Scan for the cell matching the given text and deliver its [x, y] coordinate at center. 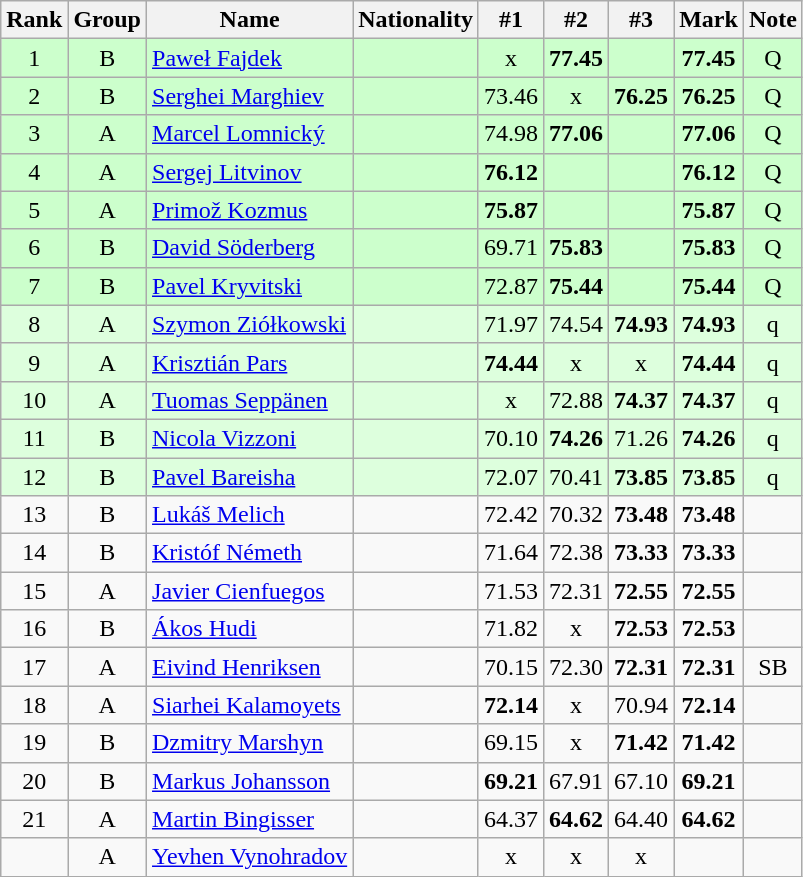
11 [34, 438]
71.64 [510, 553]
72.42 [510, 515]
12 [34, 477]
Primož Kozmus [250, 210]
14 [34, 553]
16 [34, 629]
SB [772, 667]
19 [34, 743]
72.30 [576, 667]
20 [34, 781]
9 [34, 362]
Name [250, 20]
Eivind Henriksen [250, 667]
Martin Bingisser [250, 819]
5 [34, 210]
71.82 [510, 629]
Pavel Kryvitski [250, 286]
15 [34, 591]
10 [34, 400]
Markus Johansson [250, 781]
1 [34, 58]
4 [34, 172]
64.40 [642, 819]
Serghei Marghiev [250, 96]
18 [34, 705]
Ákos Hudi [250, 629]
72.07 [510, 477]
Nicola Vizzoni [250, 438]
21 [34, 819]
Rank [34, 20]
64.37 [510, 819]
70.10 [510, 438]
69.71 [510, 248]
70.32 [576, 515]
Paweł Fajdek [250, 58]
Javier Cienfuegos [250, 591]
Krisztián Pars [250, 362]
Nationality [416, 20]
Tuomas Seppänen [250, 400]
71.97 [510, 324]
Szymon Ziółkowski [250, 324]
73.46 [510, 96]
Kristóf Németh [250, 553]
2 [34, 96]
Group [108, 20]
72.38 [576, 553]
70.15 [510, 667]
Mark [709, 20]
71.26 [642, 438]
Pavel Bareisha [250, 477]
13 [34, 515]
Note [772, 20]
67.91 [576, 781]
6 [34, 248]
Lukáš Melich [250, 515]
Dzmitry Marshyn [250, 743]
Marcel Lomnický [250, 134]
7 [34, 286]
Siarhei Kalamoyets [250, 705]
74.98 [510, 134]
David Söderberg [250, 248]
70.94 [642, 705]
67.10 [642, 781]
Sergej Litvinov [250, 172]
71.53 [510, 591]
Yevhen Vynohradov [250, 857]
#2 [576, 20]
#3 [642, 20]
3 [34, 134]
72.87 [510, 286]
74.54 [576, 324]
17 [34, 667]
70.41 [576, 477]
8 [34, 324]
#1 [510, 20]
72.88 [576, 400]
69.15 [510, 743]
